From the cell containing the given text, extract its center point as (x, y) coordinate. 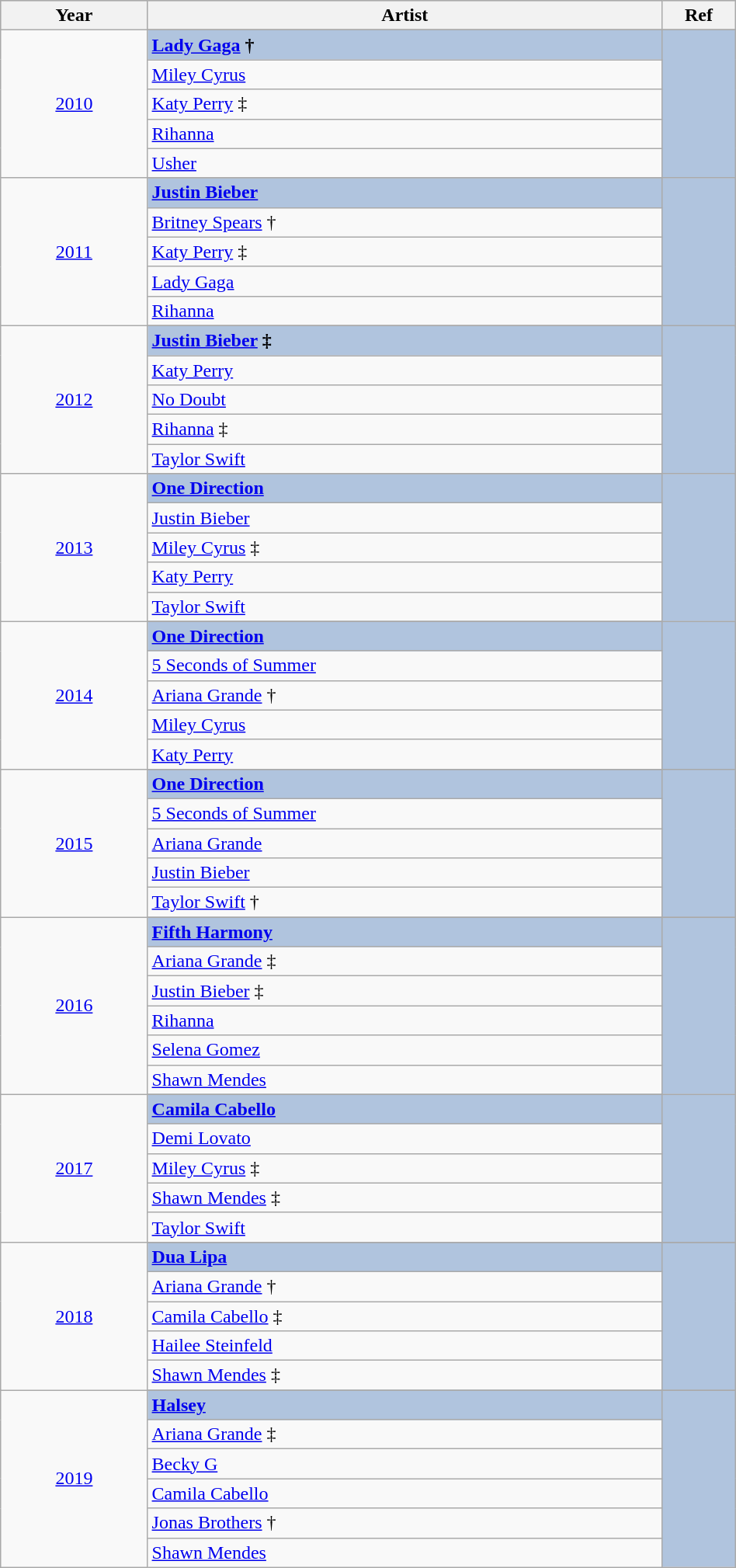
Selena Gomez (405, 1050)
Year (75, 16)
Fifth Harmony (405, 932)
Hailee Steinfeld (405, 1346)
Artist (405, 16)
Lady Gaga (405, 281)
Ref (699, 16)
Rihanna ‡ (405, 429)
Jonas Brothers † (405, 1523)
Demi Lovato (405, 1139)
Dua Lipa (405, 1257)
Taylor Swift † (405, 902)
Camila Cabello ‡ (405, 1316)
2010 (75, 104)
No Doubt (405, 400)
2018 (75, 1316)
Ariana Grande (405, 843)
Usher (405, 163)
2015 (75, 843)
Becky G (405, 1464)
2014 (75, 695)
2012 (75, 399)
2016 (75, 1006)
2019 (75, 1479)
Britney Spears † (405, 222)
Halsey (405, 1405)
2011 (75, 252)
Lady Gaga † (405, 45)
2013 (75, 548)
2017 (75, 1168)
